Determine the (x, y) coordinate at the center of the cell enclosing the given text.  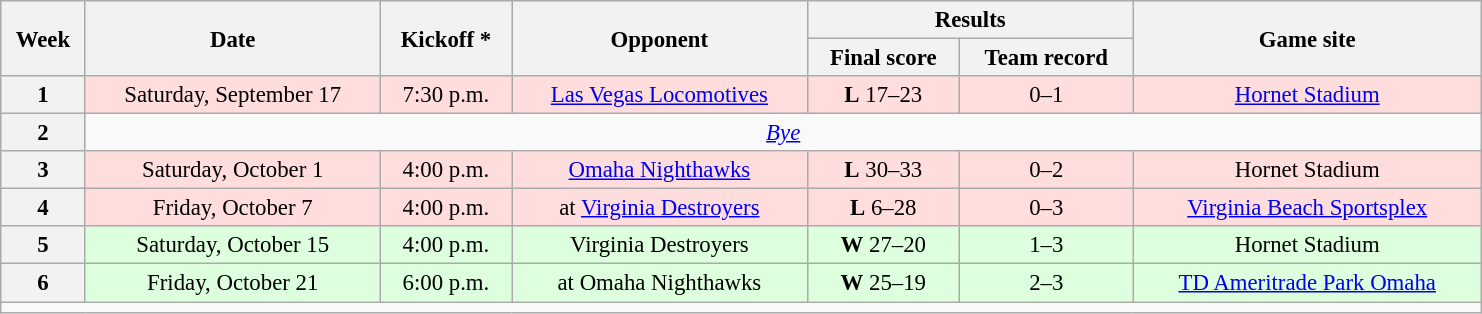
Date (232, 38)
L 17–23 (883, 95)
Opponent (660, 38)
5 (43, 245)
4 (43, 208)
Saturday, September 17 (232, 95)
Saturday, October 1 (232, 170)
Kickoff * (446, 38)
0–3 (1046, 208)
L 30–33 (883, 170)
Week (43, 38)
W 25–19 (883, 283)
at Virginia Destroyers (660, 208)
Results (970, 20)
Bye (783, 133)
0–2 (1046, 170)
Virginia Destroyers (660, 245)
7:30 p.m. (446, 95)
6:00 p.m. (446, 283)
Omaha Nighthawks (660, 170)
at Omaha Nighthawks (660, 283)
Team record (1046, 58)
W 27–20 (883, 245)
3 (43, 170)
Final score (883, 58)
Saturday, October 15 (232, 245)
Friday, October 21 (232, 283)
Game site (1307, 38)
1–3 (1046, 245)
Virginia Beach Sportsplex (1307, 208)
TD Ameritrade Park Omaha (1307, 283)
6 (43, 283)
2–3 (1046, 283)
Las Vegas Locomotives (660, 95)
L 6–28 (883, 208)
1 (43, 95)
2 (43, 133)
0–1 (1046, 95)
Friday, October 7 (232, 208)
